Detect which cell encompasses the target text, then output its [x, y] center coordinate. 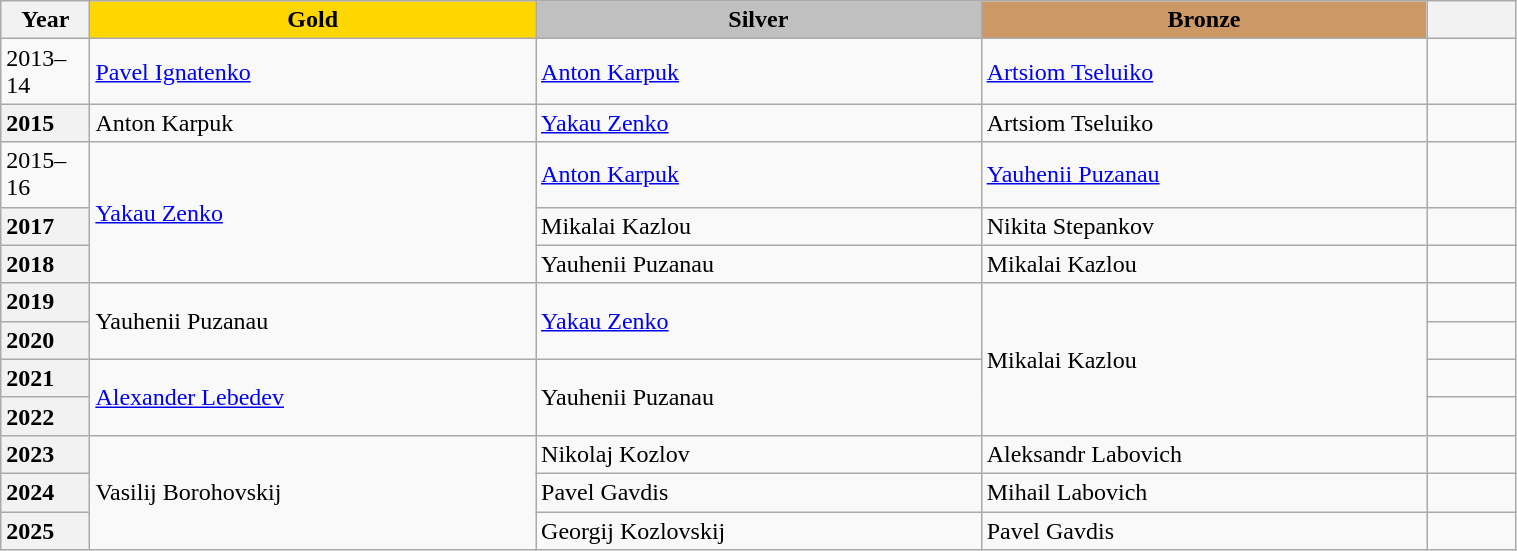
2018 [46, 264]
Aleksandr Labovich [1204, 454]
Alexander Lebedev [313, 397]
Georgij Kozlovskij [759, 531]
2019 [46, 302]
2015 [46, 123]
Bronze [1204, 20]
2023 [46, 454]
Silver [759, 20]
Pavel Ignatenko [313, 72]
Nikolaj Kozlov [759, 454]
2024 [46, 492]
2022 [46, 416]
2013–14 [46, 72]
Mihail Labovich [1204, 492]
Gold [313, 20]
2020 [46, 340]
2017 [46, 226]
Nikita Stepankov [1204, 226]
2021 [46, 378]
2015–16 [46, 174]
2025 [46, 531]
Year [46, 20]
Vasilij Borohovskij [313, 492]
